Extract the (X, Y) coordinate from the center of the cell holding the provided text.  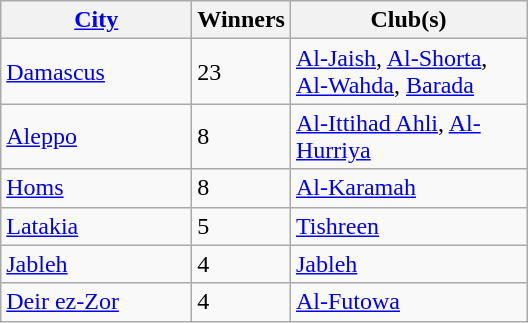
Deir ez-Zor (96, 302)
Damascus (96, 72)
Club(s) (408, 20)
Al-Ittihad Ahli, Al-Hurriya (408, 136)
Homs (96, 188)
Latakia (96, 226)
City (96, 20)
23 (242, 72)
Al-Karamah (408, 188)
Al-Jaish, Al-Shorta, Al-Wahda, Barada (408, 72)
Tishreen (408, 226)
5 (242, 226)
Winners (242, 20)
Al-Futowa (408, 302)
Aleppo (96, 136)
